Scan for the cell matching the given text and deliver its (x, y) coordinate at center. 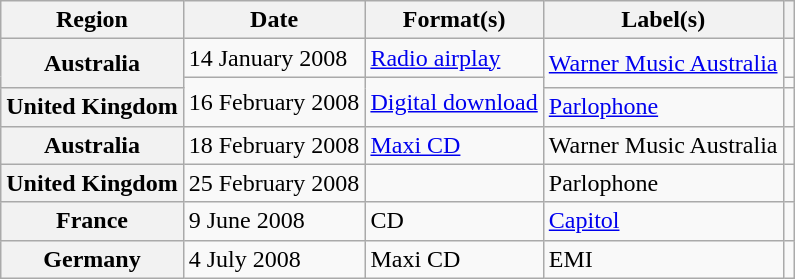
Capitol (663, 221)
4 July 2008 (274, 259)
France (92, 221)
14 January 2008 (274, 58)
Format(s) (454, 20)
Digital download (454, 102)
25 February 2008 (274, 183)
CD (454, 221)
Germany (92, 259)
EMI (663, 259)
9 June 2008 (274, 221)
Label(s) (663, 20)
Date (274, 20)
16 February 2008 (274, 102)
18 February 2008 (274, 145)
Radio airplay (454, 58)
Region (92, 20)
